Return [X, Y] of the center of cell containing provided text 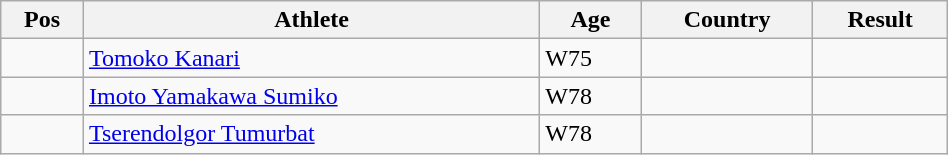
Result [880, 20]
Tomoko Kanari [311, 58]
Athlete [311, 20]
Pos [42, 20]
Tserendolgor Tumurbat [311, 134]
W75 [590, 58]
Age [590, 20]
Country [727, 20]
Imoto Yamakawa Sumiko [311, 96]
